Return [X, Y] of the center of cell containing provided text 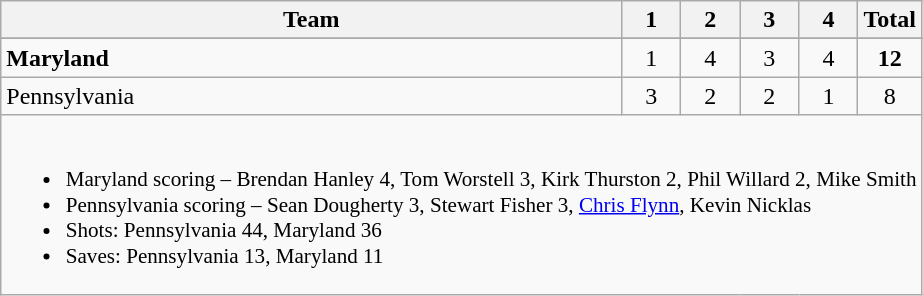
12 [890, 58]
Team [312, 20]
Maryland [312, 58]
Pennsylvania [312, 96]
8 [890, 96]
Total [890, 20]
